Locate the cell with the specified text and output its [x, y] center coordinate. 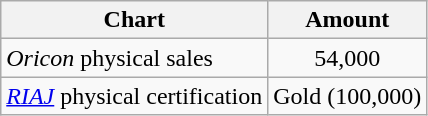
Gold (100,000) [348, 96]
54,000 [348, 58]
Oricon physical sales [134, 58]
Chart [134, 20]
Amount [348, 20]
RIAJ physical certification [134, 96]
